Output the [X, Y] coordinate of the center of the cell containing the given text.  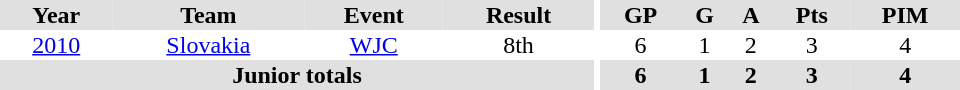
Result [518, 15]
Team [208, 15]
2010 [56, 45]
Pts [812, 15]
8th [518, 45]
WJC [374, 45]
G [705, 15]
Year [56, 15]
A [750, 15]
Junior totals [297, 75]
Slovakia [208, 45]
PIM [905, 15]
GP [641, 15]
Event [374, 15]
